Provide the (X, Y) coordinate of the cell's center where the given text is located.  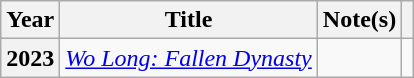
Wo Long: Fallen Dynasty (188, 58)
Year (30, 20)
Note(s) (359, 20)
Title (188, 20)
2023 (30, 58)
